Return the (X, Y) coordinate for the center point of the cell that contains the specified text.  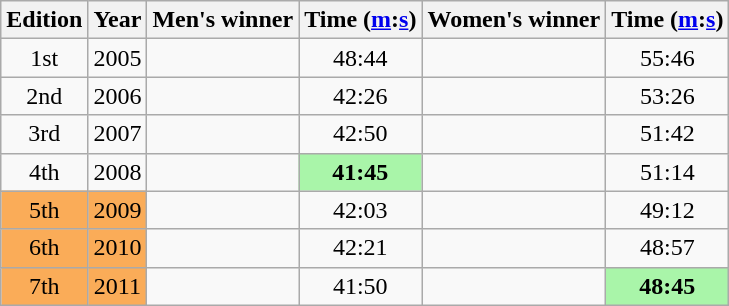
51:14 (668, 172)
3rd (44, 134)
42:26 (360, 96)
42:21 (360, 248)
2005 (118, 58)
Year (118, 20)
2006 (118, 96)
4th (44, 172)
48:57 (668, 248)
53:26 (668, 96)
Women's winner (514, 20)
49:12 (668, 210)
2011 (118, 286)
42:03 (360, 210)
48:44 (360, 58)
2008 (118, 172)
Edition (44, 20)
1st (44, 58)
Men's winner (223, 20)
6th (44, 248)
5th (44, 210)
7th (44, 286)
2007 (118, 134)
2009 (118, 210)
42:50 (360, 134)
55:46 (668, 58)
51:42 (668, 134)
2nd (44, 96)
41:45 (360, 172)
41:50 (360, 286)
2010 (118, 248)
48:45 (668, 286)
